From the cell containing the given text, extract its center point as (X, Y) coordinate. 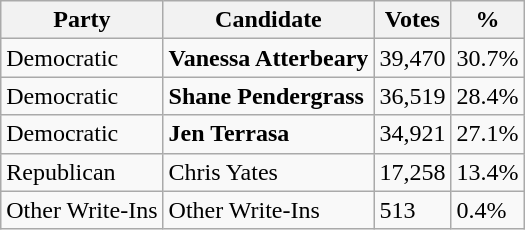
Votes (412, 20)
Republican (82, 172)
Jen Terrasa (268, 134)
513 (412, 210)
13.4% (488, 172)
Vanessa Atterbeary (268, 58)
34,921 (412, 134)
Candidate (268, 20)
28.4% (488, 96)
0.4% (488, 210)
39,470 (412, 58)
36,519 (412, 96)
30.7% (488, 58)
Shane Pendergrass (268, 96)
17,258 (412, 172)
% (488, 20)
Chris Yates (268, 172)
Party (82, 20)
27.1% (488, 134)
